Determine the [x, y] coordinate at the center of the cell enclosing the given text.  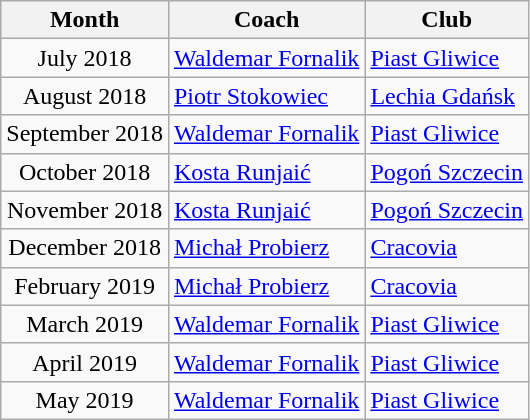
April 2019 [85, 362]
Month [85, 20]
Club [447, 20]
May 2019 [85, 400]
Piotr Stokowiec [266, 96]
December 2018 [85, 248]
September 2018 [85, 134]
July 2018 [85, 58]
August 2018 [85, 96]
February 2019 [85, 286]
October 2018 [85, 172]
Lechia Gdańsk [447, 96]
March 2019 [85, 324]
November 2018 [85, 210]
Coach [266, 20]
